Output the (x, y) coordinate of the center of the cell containing the given text.  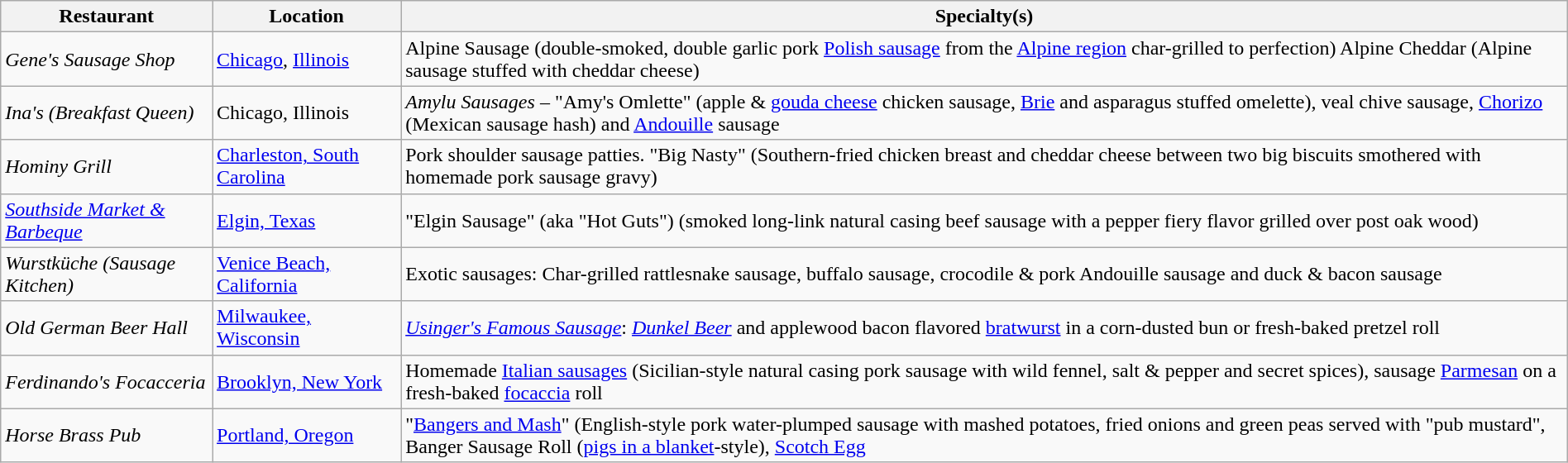
Restaurant (107, 17)
Ferdinando's Focacceria (107, 382)
Southside Market & Barbeque (107, 220)
Horse Brass Pub (107, 435)
Location (307, 17)
Brooklyn, New York (307, 382)
Gene's Sausage Shop (107, 60)
Specialty(s) (984, 17)
Wurstküche (Sausage Kitchen) (107, 274)
Elgin, Texas (307, 220)
Ina's (Breakfast Queen) (107, 112)
Hominy Grill (107, 167)
Old German Beer Hall (107, 327)
Portland, Oregon (307, 435)
Milwaukee, Wisconsin (307, 327)
Venice Beach, California (307, 274)
Charleston, South Carolina (307, 167)
Usinger's Famous Sausage: Dunkel Beer and applewood bacon flavored bratwurst in a corn-dusted bun or fresh-baked pretzel roll (984, 327)
Exotic sausages: Char-grilled rattlesnake sausage, buffalo sausage, crocodile & pork Andouille sausage and duck & bacon sausage (984, 274)
"Elgin Sausage" (aka "Hot Guts") (smoked long-link natural casing beef sausage with a pepper fiery flavor grilled over post oak wood) (984, 220)
